Detect which cell encompasses the target text, then output its (x, y) center coordinate. 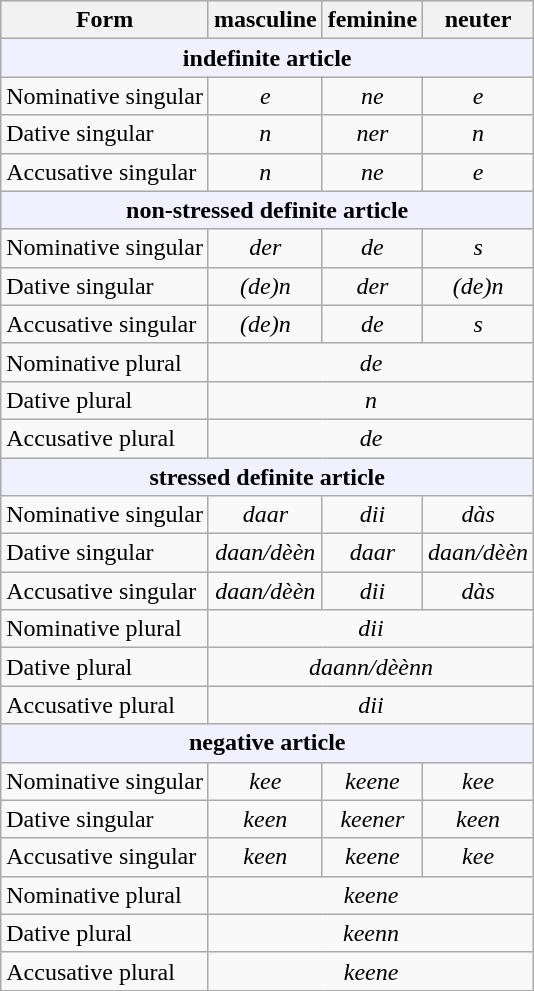
Form (105, 20)
non-stressed definite article (268, 210)
indefinite article (268, 58)
daann/dèènn (370, 667)
masculine (265, 20)
stressed definite article (268, 477)
ner (372, 134)
neuter (478, 20)
negative article (268, 743)
keenn (370, 933)
feminine (372, 20)
keener (372, 819)
